Find where the given text appears and provide that cell's center as [x, y] coordinate. 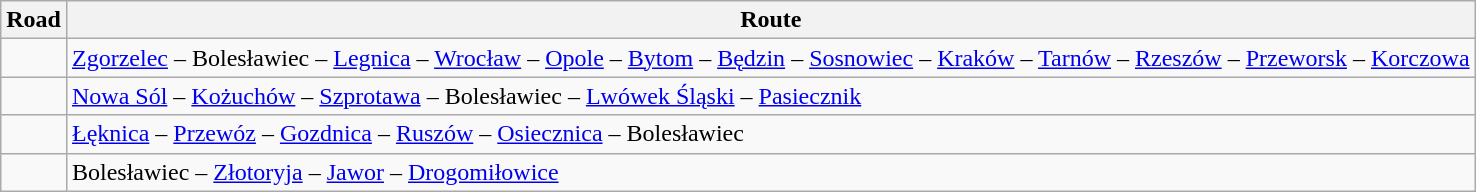
Route [770, 20]
Road [34, 20]
Nowa Sól – Kożuchów – Szprotawa – Bolesławiec – Lwówek Śląski – Pasiecznik [770, 96]
Łęknica – Przewóz – Gozdnica – Ruszów – Osiecznica – Bolesławiec [770, 134]
Zgorzelec – Bolesławiec – Legnica – Wrocław – Opole – Bytom – Będzin – Sosnowiec – Kraków – Tarnów – Rzeszów – Przeworsk – Korczowa [770, 58]
Bolesławiec – Złotoryja – Jawor – Drogomiłowice [770, 172]
